From the cell containing the given text, extract its center point as [x, y] coordinate. 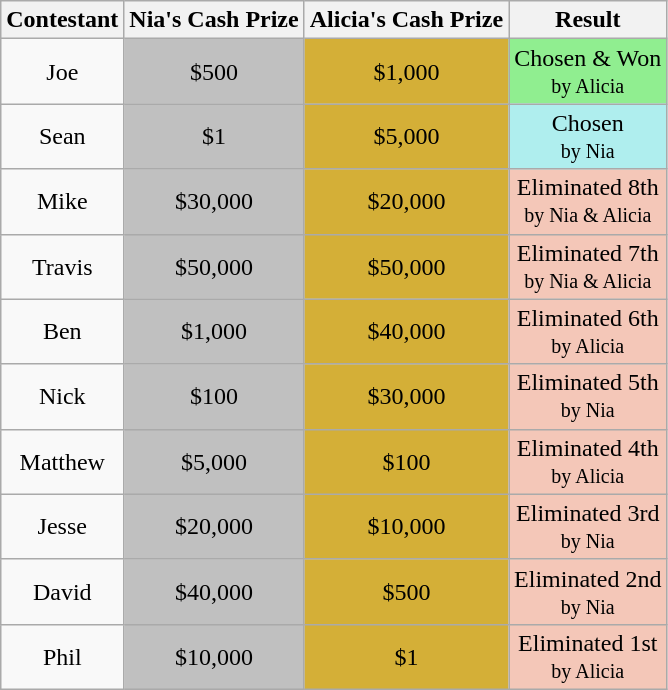
Eliminated 8th by Nia & Alicia [588, 202]
Contestant [62, 20]
Eliminated 4th by Alicia [588, 462]
Jesse [62, 526]
Eliminated 7th by Nia & Alicia [588, 266]
Travis [62, 266]
Ben [62, 332]
Eliminated 3rd by Nia [588, 526]
Matthew [62, 462]
Eliminated 6th by Alicia [588, 332]
Nick [62, 396]
Eliminated 1st by Alicia [588, 656]
Phil [62, 656]
David [62, 592]
Alicia's Cash Prize [406, 20]
Sean [62, 136]
Chosen by Nia [588, 136]
Result [588, 20]
Eliminated 5th by Nia [588, 396]
Mike [62, 202]
Chosen & Wonby Alicia [588, 72]
Joe [62, 72]
Eliminated 2nd by Nia [588, 592]
Nia's Cash Prize [214, 20]
